Output the [x, y] coordinate of the center of the cell containing the given text.  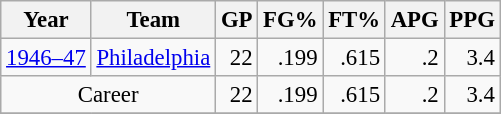
Year [46, 20]
GP [237, 20]
FT% [354, 20]
Philadelphia [153, 58]
APG [414, 20]
PPG [472, 20]
Team [153, 20]
FG% [290, 20]
1946–47 [46, 58]
Career [108, 95]
